Locate the cell with the specified text and output its [x, y] center coordinate. 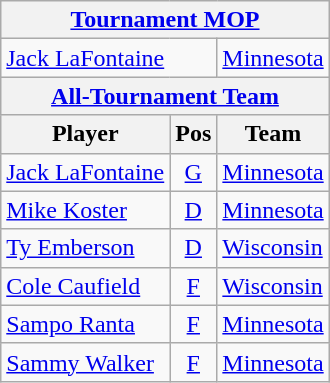
Ty Emberson [86, 248]
Sammy Walker [86, 362]
Mike Koster [86, 210]
Sampo Ranta [86, 324]
Tournament MOP [165, 20]
Pos [194, 134]
G [194, 172]
All-Tournament Team [165, 96]
Cole Caufield [86, 286]
Player [86, 134]
Team [273, 134]
